Scan for the cell matching the given text and deliver its [X, Y] coordinate at center. 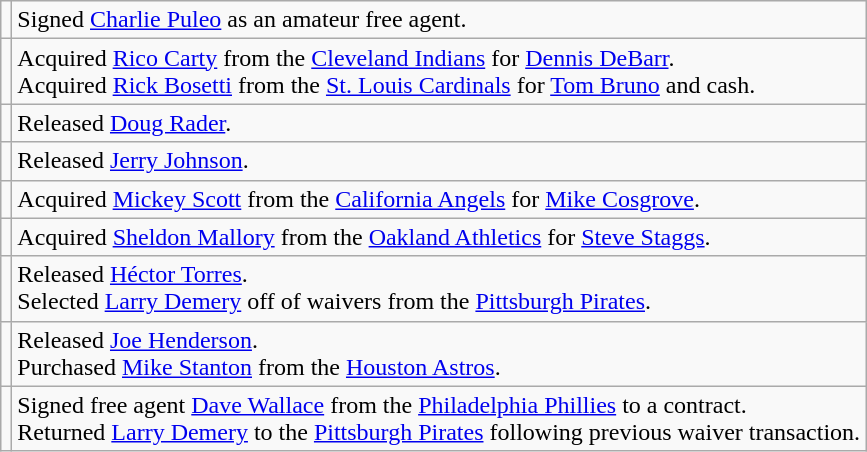
Released Héctor Torres. Selected Larry Demery off of waivers from the Pittsburgh Pirates. [439, 288]
Acquired Sheldon Mallory from the Oakland Athletics for Steve Staggs. [439, 237]
Acquired Rico Carty from the Cleveland Indians for Dennis DeBarr. Acquired Rick Bosetti from the St. Louis Cardinals for Tom Bruno and cash. [439, 72]
Released Doug Rader. [439, 123]
Acquired Mickey Scott from the California Angels for Mike Cosgrove. [439, 199]
Released Jerry Johnson. [439, 161]
Released Joe Henderson. Purchased Mike Stanton from the Houston Astros. [439, 354]
Signed Charlie Puleo as an amateur free agent. [439, 20]
